Locate the cell with the specified text and output its (x, y) center coordinate. 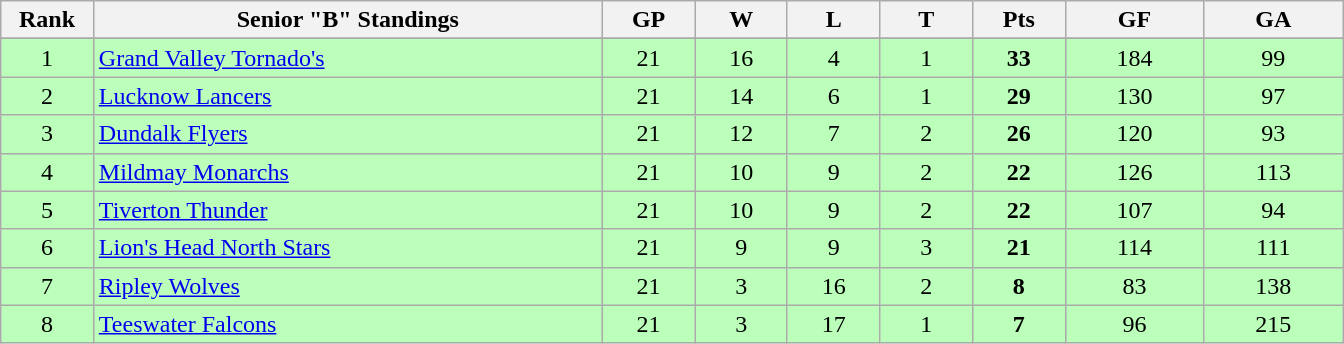
Grand Valley Tornado's (348, 58)
33 (1020, 58)
GP (648, 20)
114 (1134, 248)
138 (1274, 286)
17 (834, 324)
GF (1134, 20)
126 (1134, 172)
Tiverton Thunder (348, 210)
215 (1274, 324)
96 (1134, 324)
29 (1020, 96)
113 (1274, 172)
120 (1134, 134)
99 (1274, 58)
5 (48, 210)
93 (1274, 134)
184 (1134, 58)
Mildmay Monarchs (348, 172)
Rank (48, 20)
83 (1134, 286)
107 (1134, 210)
L (834, 20)
94 (1274, 210)
Dundalk Flyers (348, 134)
Ripley Wolves (348, 286)
Lucknow Lancers (348, 96)
14 (742, 96)
Senior "B" Standings (348, 20)
T (926, 20)
111 (1274, 248)
130 (1134, 96)
Pts (1020, 20)
97 (1274, 96)
GA (1274, 20)
12 (742, 134)
26 (1020, 134)
W (742, 20)
Lion's Head North Stars (348, 248)
Teeswater Falcons (348, 324)
